From the cell containing the given text, extract its center point as [x, y] coordinate. 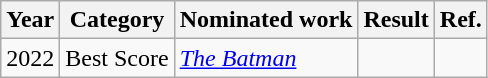
Category [117, 20]
The Batman [266, 58]
Year [30, 20]
Ref. [460, 20]
Result [396, 20]
2022 [30, 58]
Nominated work [266, 20]
Best Score [117, 58]
